Provide the [x, y] coordinate of the cell's center where the given text is located.  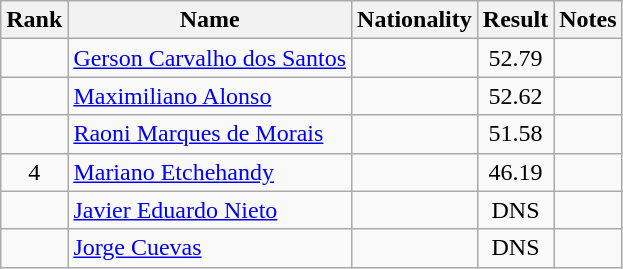
Notes [588, 20]
Mariano Etchehandy [210, 172]
Rank [34, 20]
Raoni Marques de Morais [210, 134]
52.79 [515, 58]
Maximiliano Alonso [210, 96]
4 [34, 172]
Jorge Cuevas [210, 248]
Nationality [415, 20]
51.58 [515, 134]
Gerson Carvalho dos Santos [210, 58]
46.19 [515, 172]
Name [210, 20]
Result [515, 20]
52.62 [515, 96]
Javier Eduardo Nieto [210, 210]
